Identify which cell holds the provided text, then report its [X, Y] central coordinate. 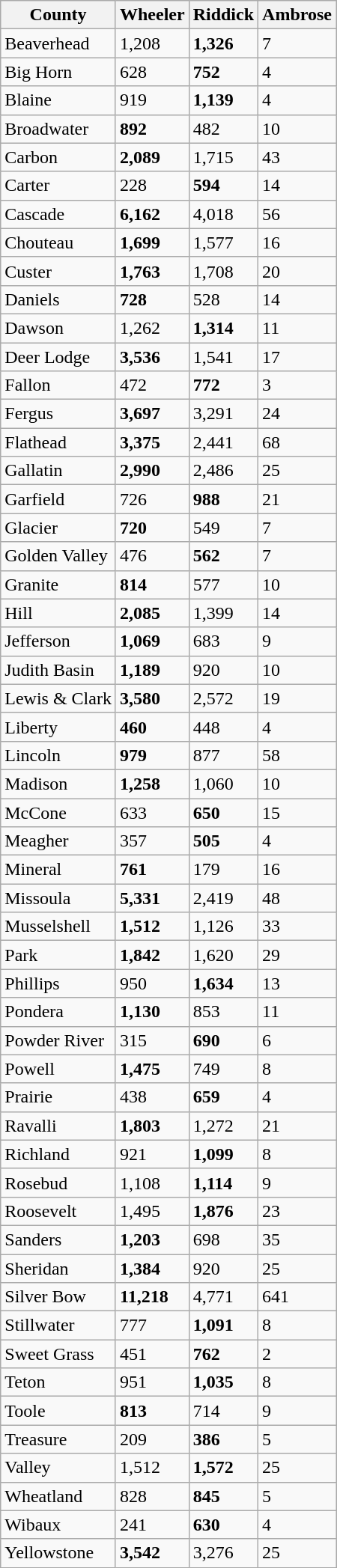
726 [152, 499]
950 [152, 983]
3,580 [152, 698]
3,542 [152, 1553]
772 [223, 385]
6,162 [152, 214]
2,572 [223, 698]
Powder River [58, 1040]
241 [152, 1525]
Daniels [58, 299]
1,495 [152, 1211]
56 [297, 214]
845 [223, 1496]
Toole [58, 1411]
Rosebud [58, 1183]
1,272 [223, 1126]
3,536 [152, 357]
Garfield [58, 499]
Musselshell [58, 927]
County [58, 15]
577 [223, 585]
Dawson [58, 328]
1,139 [223, 100]
4,018 [223, 214]
1,708 [223, 271]
2,441 [223, 442]
Carbon [58, 157]
650 [223, 812]
749 [223, 1069]
386 [223, 1439]
Sanders [58, 1239]
594 [223, 186]
1,541 [223, 357]
1,091 [223, 1326]
Roosevelt [58, 1211]
460 [152, 727]
698 [223, 1239]
Pondera [58, 1012]
357 [152, 841]
1,069 [152, 641]
48 [297, 898]
451 [152, 1354]
1,876 [223, 1211]
1,842 [152, 955]
Carter [58, 186]
714 [223, 1411]
23 [297, 1211]
Lewis & Clark [58, 698]
Gallatin [58, 471]
1,803 [152, 1126]
979 [152, 755]
1,634 [223, 983]
Fergus [58, 414]
Wibaux [58, 1525]
Beaverhead [58, 43]
1,384 [152, 1269]
1,475 [152, 1069]
58 [297, 755]
Jefferson [58, 641]
35 [297, 1239]
762 [223, 1354]
1,108 [152, 1183]
Wheeler [152, 15]
43 [297, 157]
Prairie [58, 1097]
921 [152, 1154]
Deer Lodge [58, 357]
919 [152, 100]
438 [152, 1097]
2,486 [223, 471]
Sheridan [58, 1269]
1,763 [152, 271]
951 [152, 1382]
528 [223, 299]
3,276 [223, 1553]
Silver Bow [58, 1297]
562 [223, 556]
Glacier [58, 528]
228 [152, 186]
Liberty [58, 727]
20 [297, 271]
2,085 [152, 613]
683 [223, 641]
3 [297, 385]
15 [297, 812]
Blaine [58, 100]
Park [58, 955]
988 [223, 499]
1,258 [152, 784]
3,291 [223, 414]
209 [152, 1439]
472 [152, 385]
Stillwater [58, 1326]
1,208 [152, 43]
Sweet Grass [58, 1354]
McCone [58, 812]
1,130 [152, 1012]
11,218 [152, 1297]
Judith Basin [58, 670]
505 [223, 841]
633 [152, 812]
1,699 [152, 242]
3,697 [152, 414]
482 [223, 129]
Chouteau [58, 242]
877 [223, 755]
1,035 [223, 1382]
892 [152, 129]
Phillips [58, 983]
476 [152, 556]
641 [297, 1297]
761 [152, 870]
24 [297, 414]
1,715 [223, 157]
2 [297, 1354]
2,990 [152, 471]
Broadwater [58, 129]
1,572 [223, 1468]
659 [223, 1097]
13 [297, 983]
Missoula [58, 898]
1,314 [223, 328]
628 [152, 72]
Ambrose [297, 15]
2,089 [152, 157]
Granite [58, 585]
Custer [58, 271]
1,126 [223, 927]
Powell [58, 1069]
Big Horn [58, 72]
Yellowstone [58, 1553]
1,203 [152, 1239]
1,114 [223, 1183]
690 [223, 1040]
Wheatland [58, 1496]
1,620 [223, 955]
752 [223, 72]
Lincoln [58, 755]
777 [152, 1326]
33 [297, 927]
1,262 [152, 328]
5,331 [152, 898]
720 [152, 528]
2,419 [223, 898]
3,375 [152, 442]
814 [152, 585]
Meagher [58, 841]
179 [223, 870]
1,099 [223, 1154]
1,577 [223, 242]
Madison [58, 784]
17 [297, 357]
728 [152, 299]
1,326 [223, 43]
630 [223, 1525]
813 [152, 1411]
Richland [58, 1154]
29 [297, 955]
448 [223, 727]
1,060 [223, 784]
Hill [58, 613]
Riddick [223, 15]
6 [297, 1040]
315 [152, 1040]
Valley [58, 1468]
Fallon [58, 385]
4,771 [223, 1297]
828 [152, 1496]
1,189 [152, 670]
853 [223, 1012]
Golden Valley [58, 556]
549 [223, 528]
68 [297, 442]
19 [297, 698]
Flathead [58, 442]
Teton [58, 1382]
Ravalli [58, 1126]
Mineral [58, 870]
Treasure [58, 1439]
1,399 [223, 613]
Cascade [58, 214]
